From the cell containing the given text, extract its center point as (X, Y) coordinate. 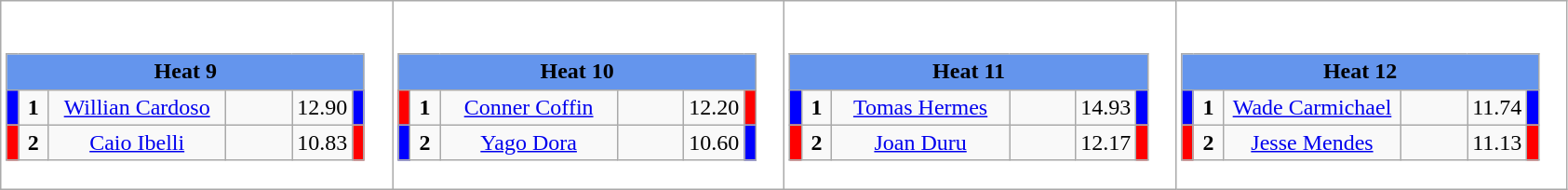
Heat 11 1 Tomas Hermes 14.93 2 Joan Duru 12.17 (981, 95)
10.60 (715, 142)
11.74 (1497, 107)
Caio Ibelli (138, 142)
Heat 11 (969, 72)
Yago Dora (529, 142)
10.83 (322, 142)
11.13 (1497, 142)
14.93 (1106, 107)
Heat 12 1 Wade Carmichael 11.74 2 Jesse Mendes 11.13 (1372, 95)
Joan Duru (921, 142)
Jesse Mendes (1312, 142)
Willian Cardoso (138, 107)
Heat 9 1 Willian Cardoso 12.90 2 Caio Ibelli 10.83 (197, 95)
Heat 12 (1360, 72)
12.90 (322, 107)
Heat 10 (577, 72)
Tomas Hermes (921, 107)
Conner Coffin (529, 107)
Wade Carmichael (1312, 107)
Heat 9 (185, 72)
Heat 10 1 Conner Coffin 12.20 2 Yago Dora 10.60 (588, 95)
12.20 (715, 107)
12.17 (1106, 142)
